Detect which cell encompasses the target text, then output its (x, y) center coordinate. 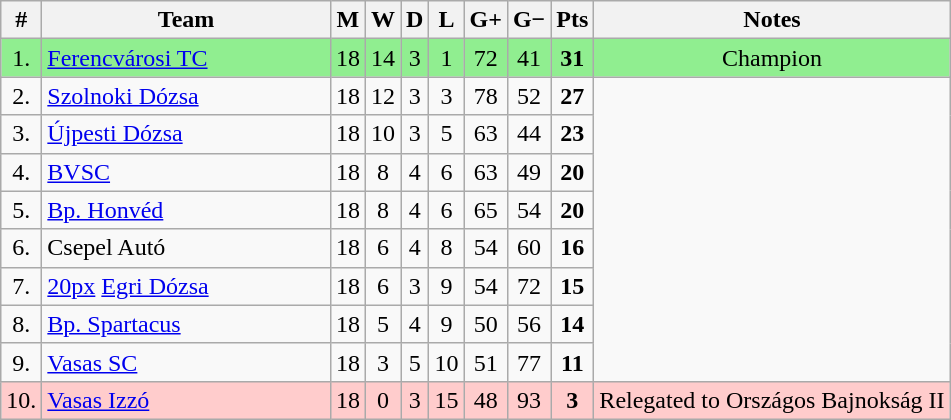
60 (528, 248)
51 (486, 362)
5. (22, 210)
Vasas Izzó (186, 400)
Csepel Autó (186, 248)
77 (528, 362)
1 (446, 58)
4. (22, 172)
49 (528, 172)
3. (22, 134)
10. (22, 400)
# (22, 20)
48 (486, 400)
9. (22, 362)
8. (22, 324)
52 (528, 96)
Szolnoki Dózsa (186, 96)
65 (486, 210)
11 (572, 362)
56 (528, 324)
Vasas SC (186, 362)
Team (186, 20)
27 (572, 96)
16 (572, 248)
Újpesti Dózsa (186, 134)
31 (572, 58)
Ferencvárosi TC (186, 58)
78 (486, 96)
Bp. Spartacus (186, 324)
0 (382, 400)
2. (22, 96)
W (382, 20)
20px Egri Dózsa (186, 286)
7. (22, 286)
1. (22, 58)
44 (528, 134)
Champion (772, 58)
93 (528, 400)
6. (22, 248)
D (414, 20)
23 (572, 134)
Notes (772, 20)
M (348, 20)
12 (382, 96)
41 (528, 58)
G− (528, 20)
50 (486, 324)
BVSC (186, 172)
Relegated to Országos Bajnokság II (772, 400)
G+ (486, 20)
L (446, 20)
Bp. Honvéd (186, 210)
Pts (572, 20)
